Pinpoint the cell where the given text exists, returning its (X, Y) midpoint coordinate. 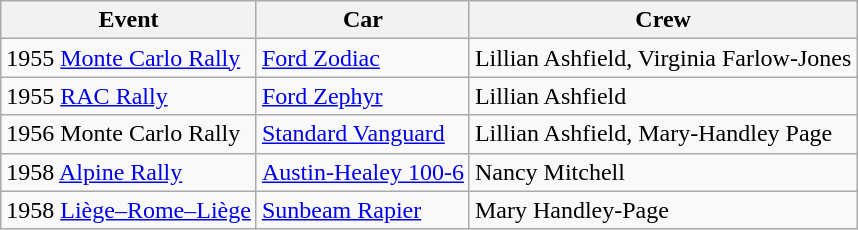
1955 RAC Rally (129, 96)
Mary Handley-Page (662, 210)
1955 Monte Carlo Rally (129, 58)
Lillian Ashfield, Mary-Handley Page (662, 134)
Event (129, 20)
1958 Liège–Rome–Liège (129, 210)
1958 Alpine Rally (129, 172)
1956 Monte Carlo Rally (129, 134)
Ford Zephyr (362, 96)
Austin-Healey 100-6 (362, 172)
Crew (662, 20)
Lillian Ashfield (662, 96)
Ford Zodiac (362, 58)
Sunbeam Rapier (362, 210)
Standard Vanguard (362, 134)
Car (362, 20)
Lillian Ashfield, Virginia Farlow-Jones (662, 58)
Nancy Mitchell (662, 172)
